From the cell containing the given text, extract its center point as (x, y) coordinate. 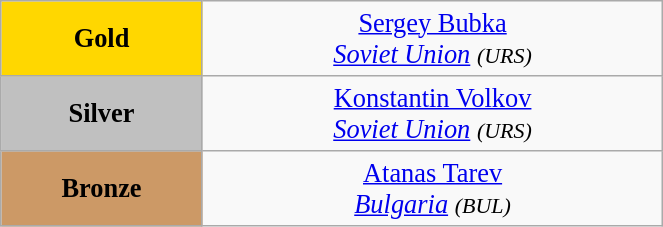
Atanas TarevBulgaria (BUL) (432, 188)
Konstantin VolkovSoviet Union (URS) (432, 112)
Gold (102, 38)
Sergey BubkaSoviet Union (URS) (432, 38)
Silver (102, 112)
Bronze (102, 188)
